Return [x, y] of the center of cell containing provided text 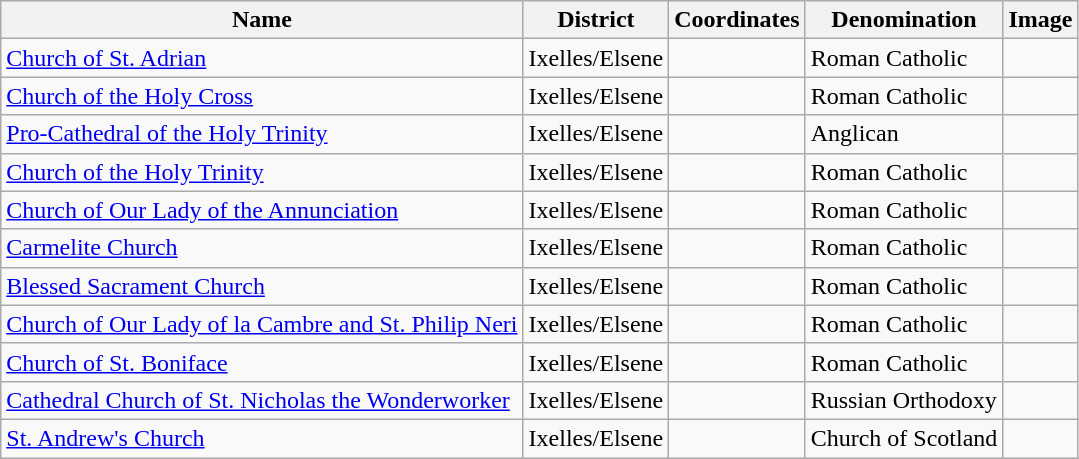
Image [1040, 20]
Church of the Holy Trinity [262, 172]
Blessed Sacrament Church [262, 286]
Anglican [904, 134]
Denomination [904, 20]
Church of Scotland [904, 438]
Cathedral Church of St. Nicholas the Wonderworker [262, 400]
Church of St. Adrian [262, 58]
St. Andrew's Church [262, 438]
Carmelite Church [262, 248]
Church of Our Lady of the Annunciation [262, 210]
Coordinates [737, 20]
District [596, 20]
Church of Our Lady of la Cambre and St. Philip Neri [262, 324]
Name [262, 20]
Pro-Cathedral of the Holy Trinity [262, 134]
Russian Orthodoxy [904, 400]
Church of the Holy Cross [262, 96]
Church of St. Boniface [262, 362]
